From the cell containing the given text, extract its center point as (X, Y) coordinate. 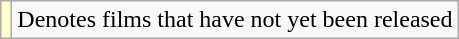
Denotes films that have not yet been released (235, 20)
